Capture the cell that displays the provided text and extract its (X, Y) central coordinate. 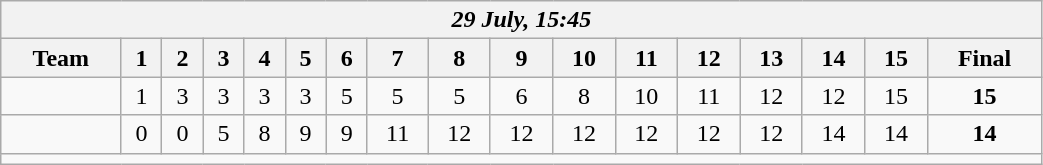
Team (61, 58)
13 (771, 58)
2 (182, 58)
29 July, 15:45 (522, 20)
7 (398, 58)
4 (264, 58)
Final (984, 58)
